Extract the [X, Y] coordinate from the center of the cell holding the provided text.  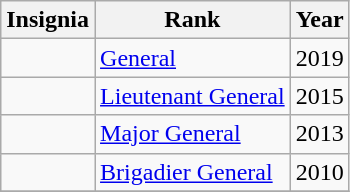
General [193, 58]
Major General [193, 134]
Brigadier General [193, 172]
2013 [320, 134]
2019 [320, 58]
2010 [320, 172]
Rank [193, 20]
Year [320, 20]
Lieutenant General [193, 96]
Insignia [48, 20]
2015 [320, 96]
